Output the [x, y] coordinate of the center of the cell containing the given text.  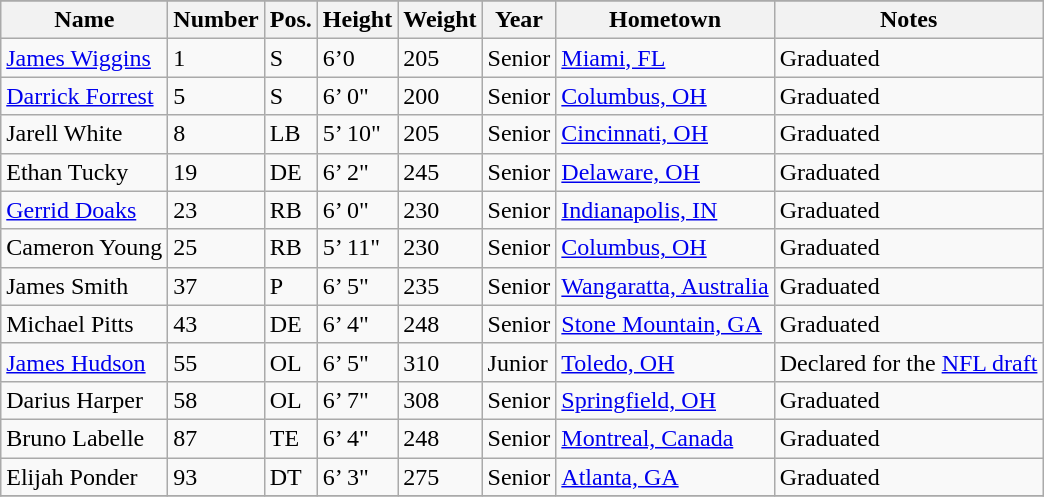
TE [290, 438]
Michael Pitts [84, 324]
5’ 11" [357, 248]
Miami, FL [665, 58]
1 [216, 58]
Darrick Forrest [84, 96]
Pos. [290, 20]
Wangaratta, Australia [665, 286]
P [290, 286]
DT [290, 477]
James Wiggins [84, 58]
23 [216, 210]
Elijah Ponder [84, 477]
James Hudson [84, 362]
Junior [519, 362]
Weight [440, 20]
308 [440, 400]
Atlanta, GA [665, 477]
55 [216, 362]
93 [216, 477]
Hometown [665, 20]
58 [216, 400]
Notes [908, 20]
Delaware, OH [665, 172]
Number [216, 20]
8 [216, 134]
Bruno Labelle [84, 438]
Year [519, 20]
19 [216, 172]
245 [440, 172]
Stone Mountain, GA [665, 324]
Name [84, 20]
Gerrid Doaks [84, 210]
200 [440, 96]
Height [357, 20]
5 [216, 96]
235 [440, 286]
310 [440, 362]
James Smith [84, 286]
Indianapolis, IN [665, 210]
6’ 3" [357, 477]
Ethan Tucky [84, 172]
37 [216, 286]
Declared for the NFL draft [908, 362]
275 [440, 477]
25 [216, 248]
Toledo, OH [665, 362]
43 [216, 324]
6’ 2" [357, 172]
Cincinnati, OH [665, 134]
Springfield, OH [665, 400]
Jarell White [84, 134]
87 [216, 438]
5’ 10" [357, 134]
Cameron Young [84, 248]
LB [290, 134]
6’0 [357, 58]
Montreal, Canada [665, 438]
6’ 7" [357, 400]
Darius Harper [84, 400]
